Capture the cell that displays the provided text and extract its [x, y] central coordinate. 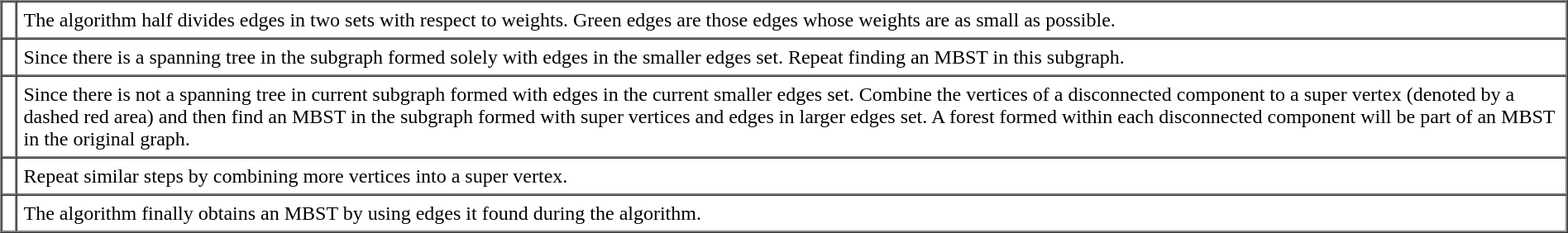
Repeat similar steps by combining more vertices into a super vertex. [792, 175]
The algorithm finally obtains an MBST by using edges it found during the algorithm. [792, 213]
Since there is a spanning tree in the subgraph formed solely with edges in the smaller edges set. Repeat finding an MBST in this subgraph. [792, 56]
The algorithm half divides edges in two sets with respect to weights. Green edges are those edges whose weights are as small as possible. [792, 20]
